Locate the cell with the specified text and output its [x, y] center coordinate. 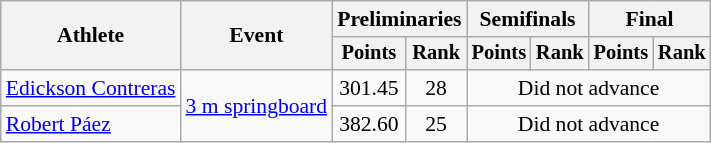
Robert Páez [91, 124]
Edickson Contreras [91, 88]
382.60 [369, 124]
Athlete [91, 36]
Semifinals [528, 19]
Event [257, 36]
Final [650, 19]
301.45 [369, 88]
Preliminaries [399, 19]
3 m springboard [257, 106]
25 [436, 124]
28 [436, 88]
